Detect which cell encompasses the target text, then output its [x, y] center coordinate. 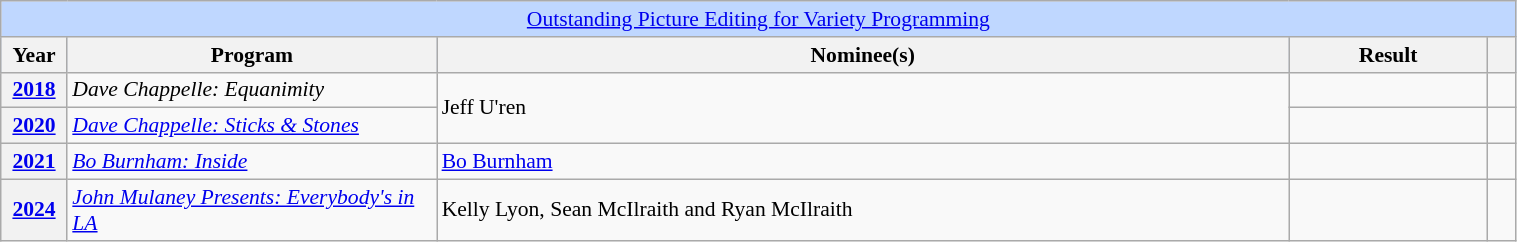
Outstanding Picture Editing for Variety Programming [758, 19]
2018 [34, 90]
2024 [34, 210]
Program [252, 55]
Bo Burnham: Inside [252, 162]
2020 [34, 126]
Kelly Lyon, Sean McIlraith and Ryan McIlraith [863, 210]
Nominee(s) [863, 55]
2021 [34, 162]
Result [1388, 55]
Dave Chappelle: Equanimity [252, 90]
John Mulaney Presents: Everybody's in LA [252, 210]
Jeff U'ren [863, 108]
Year [34, 55]
Bo Burnham [863, 162]
Dave Chappelle: Sticks & Stones [252, 126]
